Locate the cell with the specified text and output its [x, y] center coordinate. 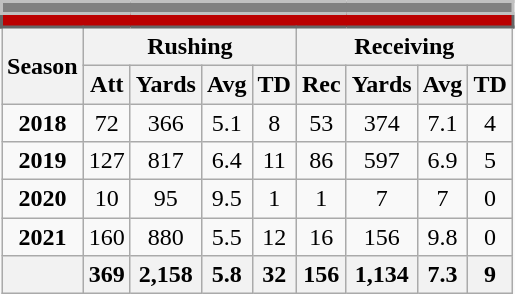
2018 [43, 123]
4 [490, 123]
2021 [43, 237]
9.8 [442, 237]
5 [490, 161]
8 [274, 123]
2020 [43, 199]
7.3 [442, 275]
Rec [321, 84]
32 [274, 275]
1,134 [382, 275]
11 [274, 161]
72 [106, 123]
9.5 [226, 199]
Rushing [190, 46]
6.4 [226, 161]
Att [106, 84]
12 [274, 237]
374 [382, 123]
86 [321, 161]
880 [166, 237]
16 [321, 237]
Season [43, 66]
160 [106, 237]
366 [166, 123]
2019 [43, 161]
7.1 [442, 123]
5.1 [226, 123]
9 [490, 275]
127 [106, 161]
6.9 [442, 161]
5.8 [226, 275]
95 [166, 199]
817 [166, 161]
Receiving [404, 46]
2,158 [166, 275]
53 [321, 123]
369 [106, 275]
10 [106, 199]
5.5 [226, 237]
597 [382, 161]
